Detect which cell encompasses the target text, then output its [x, y] center coordinate. 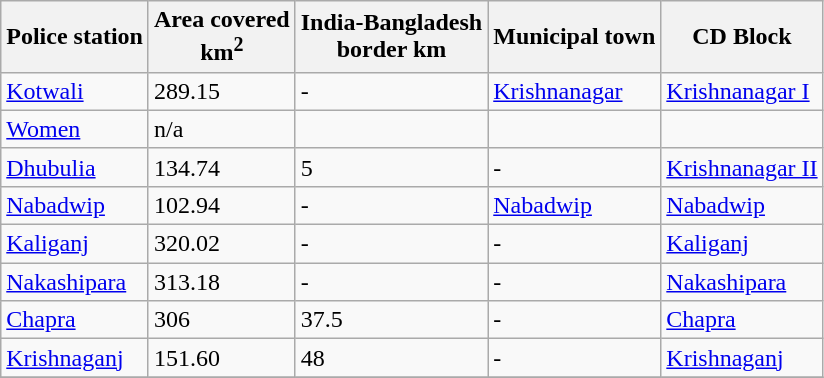
306 [222, 320]
151.60 [222, 358]
289.15 [222, 91]
102.94 [222, 205]
CD Block [742, 37]
India-Bangladeshborder km [391, 37]
Area coveredkm2 [222, 37]
Krishnanagar [574, 91]
37.5 [391, 320]
Krishnanagar II [742, 167]
Women [75, 129]
313.18 [222, 282]
5 [391, 167]
320.02 [222, 244]
n/a [222, 129]
Dhubulia [75, 167]
134.74 [222, 167]
Kotwali [75, 91]
Krishnanagar I [742, 91]
48 [391, 358]
Municipal town [574, 37]
Police station [75, 37]
